Capture the cell that displays the provided text and extract its (X, Y) central coordinate. 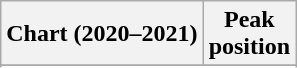
Peakposition (249, 34)
Chart (2020–2021) (102, 34)
